For the text-containing cell, return its midpoint in (X, Y) coordinate format. 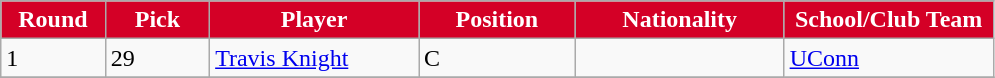
School/Club Team (888, 20)
29 (157, 58)
Round (53, 20)
UConn (888, 58)
Position (498, 20)
Nationality (680, 20)
Player (314, 20)
C (498, 58)
Pick (157, 20)
Travis Knight (314, 58)
1 (53, 58)
